For the text-containing cell, return its midpoint in [X, Y] coordinate format. 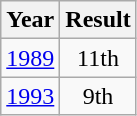
11th [98, 58]
Year [30, 20]
Result [98, 20]
1993 [30, 96]
1989 [30, 58]
9th [98, 96]
